Capture the cell that displays the provided text and extract its [X, Y] central coordinate. 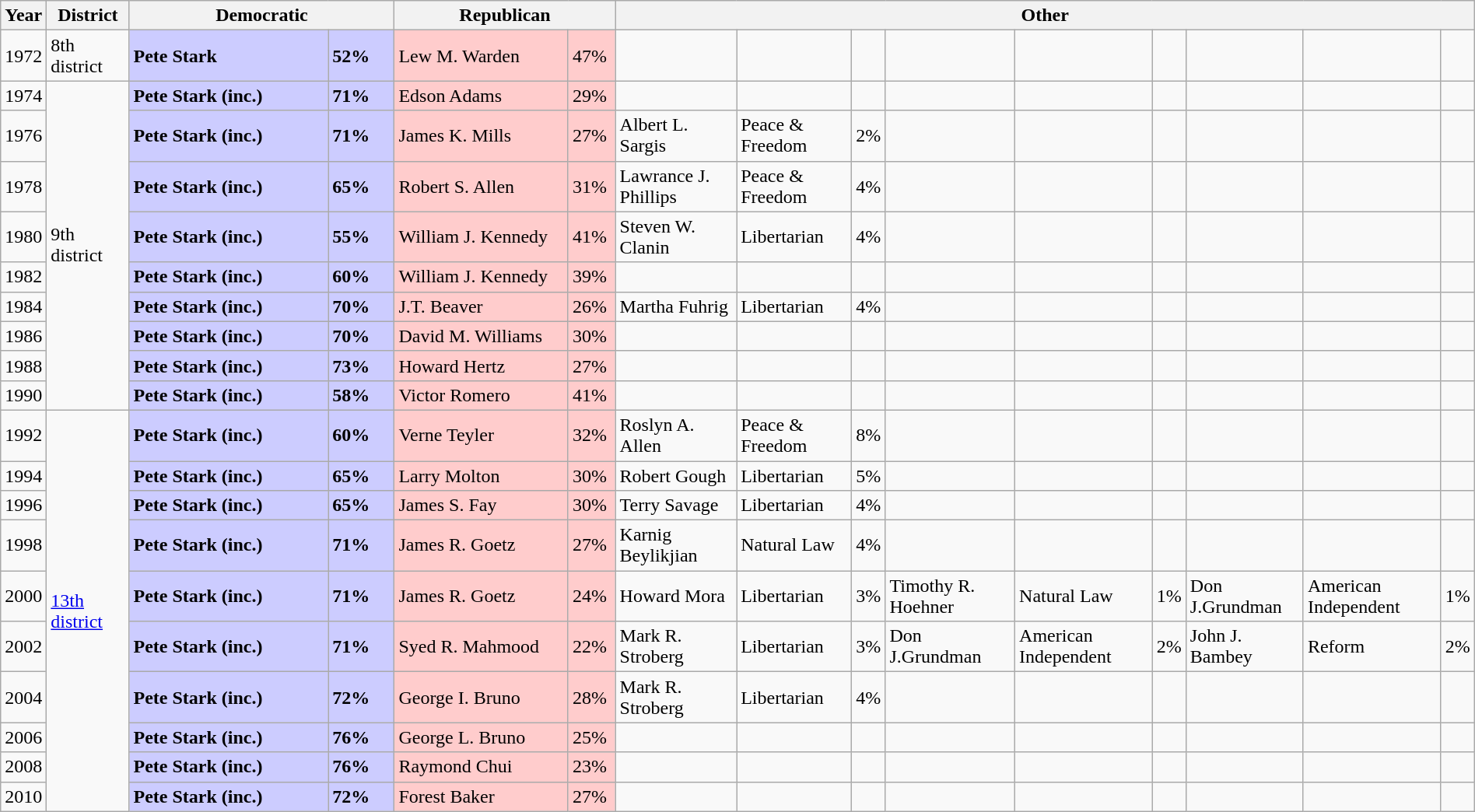
8th district [88, 56]
2008 [23, 767]
2002 [23, 647]
22% [591, 647]
55% [361, 236]
Larry Molton [481, 475]
2010 [23, 796]
1972 [23, 56]
25% [591, 737]
Martha Fuhrig [676, 306]
2000 [23, 596]
1982 [23, 277]
1976 [23, 135]
1996 [23, 506]
Syed R. Mahmood [481, 647]
Raymond Chui [481, 767]
1994 [23, 475]
52% [361, 56]
1998 [23, 546]
1980 [23, 236]
Roslyn A. Allen [676, 436]
1988 [23, 366]
James S. Fay [481, 506]
John J. Bambey [1245, 647]
58% [361, 395]
Robert S. Allen [481, 187]
Other [1045, 16]
Karnig Beylikjian [676, 546]
Steven W. Clanin [676, 236]
Robert Gough [676, 475]
1974 [23, 96]
1978 [23, 187]
32% [591, 436]
Republican [505, 16]
Democratic [261, 16]
Verne Teyler [481, 436]
J.T. Beaver [481, 306]
Forest Baker [481, 796]
2004 [23, 697]
8% [868, 436]
9th district [88, 246]
1992 [23, 436]
Howard Hertz [481, 366]
23% [591, 767]
Lawrance J. Phillips [676, 187]
29% [591, 96]
Howard Mora [676, 596]
5% [868, 475]
Terry Savage [676, 506]
James K. Mills [481, 135]
47% [591, 56]
24% [591, 596]
13th district [88, 611]
26% [591, 306]
District [88, 16]
George I. Bruno [481, 697]
Pete Stark [229, 56]
1984 [23, 306]
1990 [23, 395]
David M. Williams [481, 336]
Reform [1372, 647]
Victor Romero [481, 395]
39% [591, 277]
Timothy R. Hoehner [951, 596]
1986 [23, 336]
73% [361, 366]
Lew M. Warden [481, 56]
2006 [23, 737]
Year [23, 16]
28% [591, 697]
Edson Adams [481, 96]
Albert L. Sargis [676, 135]
George L. Bruno [481, 737]
31% [591, 187]
